For the text-containing cell, return its midpoint in [x, y] coordinate format. 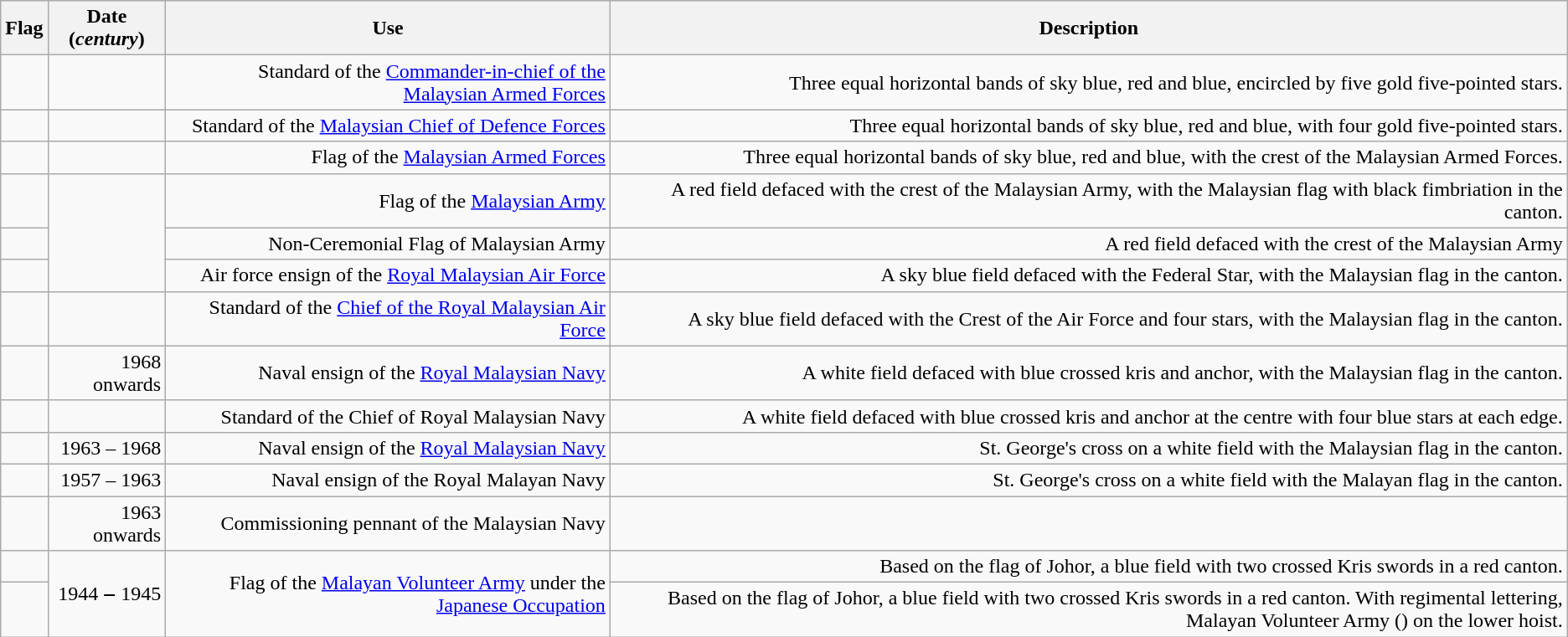
Date (century) [107, 28]
1963 – 1968 [107, 448]
Use [389, 28]
Standard of the Chief of the Royal Malaysian Air Force [389, 318]
Description [1089, 28]
Standard of the Chief of Royal Malaysian Navy [389, 416]
Standard of the Malaysian Chief of Defence Forces [389, 126]
Based on the flag of Johor, a blue field with two crossed Kris swords in a red canton. [1089, 567]
St. George's cross on a white field with the Malayan flag in the canton. [1089, 480]
1968 onwards [107, 373]
A sky blue field defaced with the Federal Star, with the Malaysian flag in the canton. [1089, 275]
Flag of the Malaysian Armed Forces [389, 157]
Commissioning pennant of the Malaysian Navy [389, 522]
A white field defaced with blue crossed kris and anchor, with the Malaysian flag in the canton. [1089, 373]
Non-Ceremonial Flag of Malaysian Army [389, 244]
St. George's cross on a white field with the Malaysian flag in the canton. [1089, 448]
Flag of the Malayan Volunteer Army under the Japanese Occupation [389, 594]
Flag [24, 28]
Flag of the Malaysian Army [389, 201]
A sky blue field defaced with the Crest of the Air Force and four stars, with the Malaysian flag in the canton. [1089, 318]
Standard of the Commander-in-chief of the Malaysian Armed Forces [389, 82]
A red field defaced with the crest of the Malaysian Army, with the Malaysian flag with black fimbriation in the canton. [1089, 201]
1944 ‒ 1945 [107, 594]
Air force ensign of the Royal Malaysian Air Force [389, 275]
Three equal horizontal bands of sky blue, red and blue, with four gold five-pointed stars. [1089, 126]
A red field defaced with the crest of the Malaysian Army [1089, 244]
A white field defaced with blue crossed kris and anchor at the centre with four blue stars at each edge. [1089, 416]
1963 onwards [107, 522]
Three equal horizontal bands of sky blue, red and blue, with the crest of the Malaysian Armed Forces. [1089, 157]
1957 – 1963 [107, 480]
Naval ensign of the Royal Malayan Navy [389, 480]
Three equal horizontal bands of sky blue, red and blue, encircled by five gold five-pointed stars. [1089, 82]
